Output the (X, Y) coordinate of the center of the cell containing the given text.  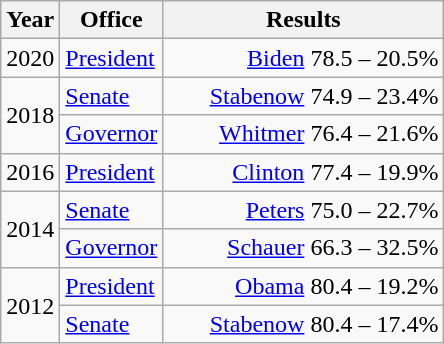
Office (112, 20)
2018 (30, 115)
Year (30, 20)
2020 (30, 58)
2014 (30, 229)
Obama 80.4 – 19.2% (304, 286)
Whitmer 76.4 – 21.6% (304, 134)
2016 (30, 172)
Biden 78.5 – 20.5% (304, 58)
Stabenow 74.9 – 23.4% (304, 96)
Results (304, 20)
Schauer 66.3 – 32.5% (304, 248)
2012 (30, 305)
Clinton 77.4 – 19.9% (304, 172)
Peters 75.0 – 22.7% (304, 210)
Stabenow 80.4 – 17.4% (304, 324)
